Return the (X, Y) coordinate for the center point of the cell that contains the specified text.  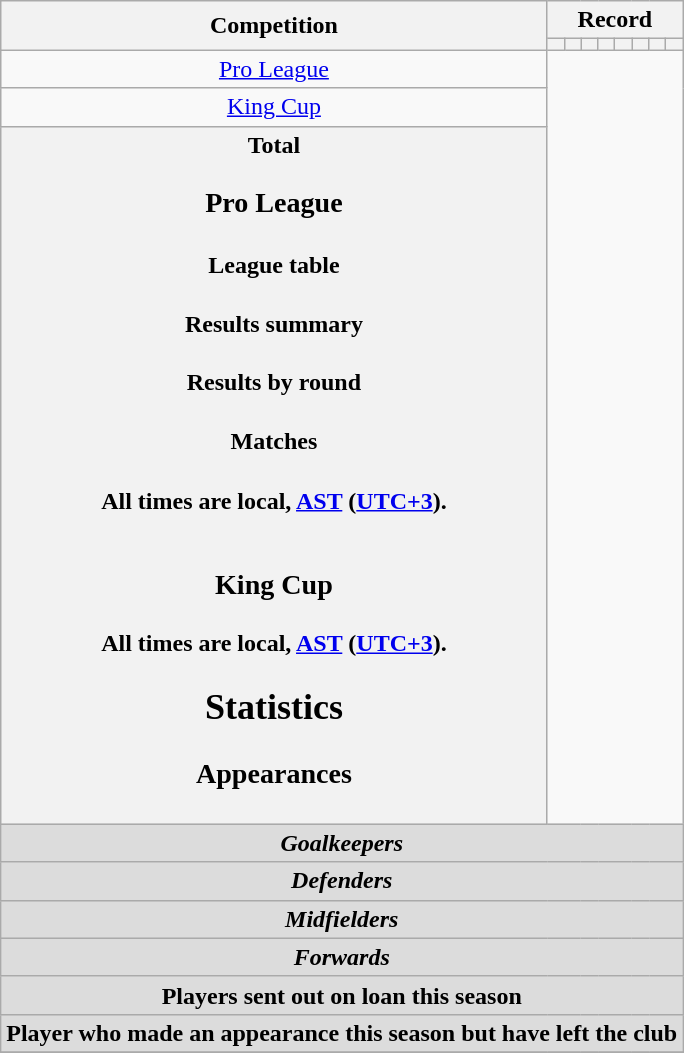
Forwards (342, 957)
Players sent out on loan this season (342, 995)
Midfielders (342, 919)
Defenders (342, 881)
King Cup (274, 107)
Goalkeepers (342, 843)
Record (615, 20)
Competition (274, 26)
Player who made an appearance this season but have left the club (342, 1033)
Pro League (274, 69)
